Search for the cell housing the specified text and yield its [X, Y] center coordinate. 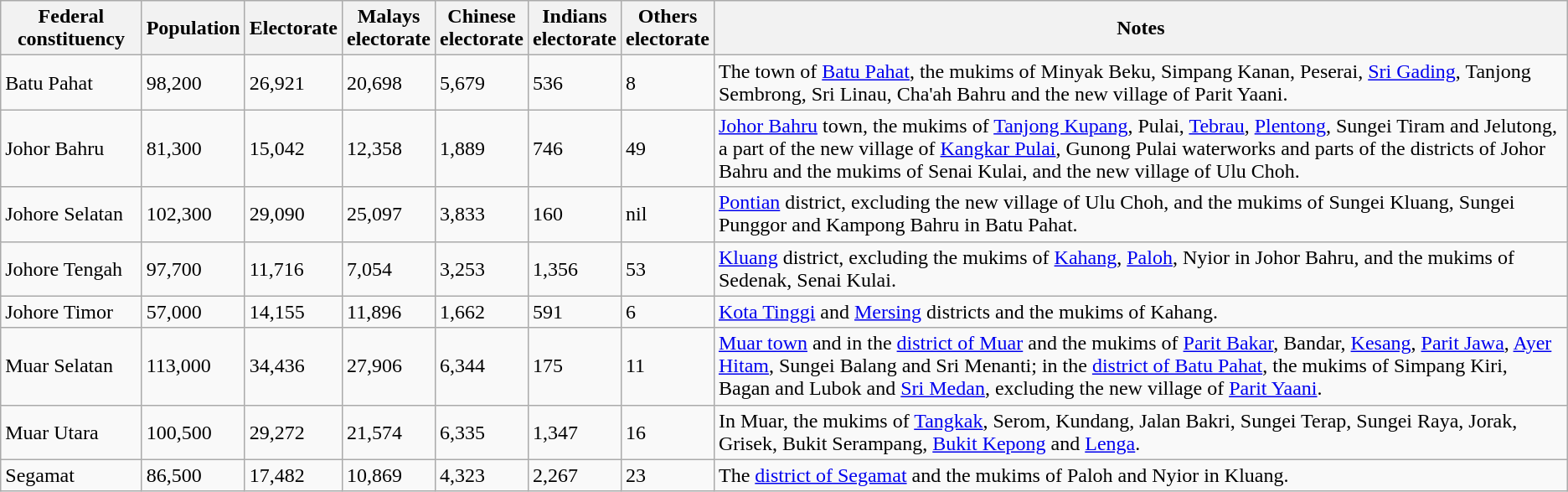
4,323 [482, 475]
21,574 [389, 432]
29,272 [293, 432]
Kluang district, excluding the mukims of Kahang, Paloh, Nyior in Johor Bahru, and the mukims of Sedenak, Senai Kulai. [1141, 268]
160 [575, 215]
1,347 [575, 432]
27,906 [389, 366]
175 [575, 366]
Malayselectorate [389, 28]
25,097 [389, 215]
5,679 [482, 82]
3,833 [482, 215]
11,716 [293, 268]
Federal constituency [71, 28]
8 [667, 82]
53 [667, 268]
20,698 [389, 82]
14,155 [293, 312]
11 [667, 366]
57,000 [193, 312]
29,090 [293, 215]
81,300 [193, 148]
34,436 [293, 366]
1,662 [482, 312]
Muar Selatan [71, 366]
Johor Bahru [71, 148]
Pontian district, excluding the new village of Ulu Choh, and the mukims of Sungei Kluang, Sungei Punggor and Kampong Bahru in Batu Pahat. [1141, 215]
26,921 [293, 82]
12,358 [389, 148]
49 [667, 148]
98,200 [193, 82]
Electorate [293, 28]
86,500 [193, 475]
Muar Utara [71, 432]
11,896 [389, 312]
The district of Segamat and the mukims of Paloh and Nyior in Kluang. [1141, 475]
Kota Tinggi and Mersing districts and the mukims of Kahang. [1141, 312]
15,042 [293, 148]
536 [575, 82]
Johore Tengah [71, 268]
Notes [1141, 28]
113,000 [193, 366]
6,335 [482, 432]
In Muar, the mukims of Tangkak, Serom, Kundang, Jalan Bakri, Sungei Terap, Sungei Raya, Jorak, Grisek, Bukit Serampang, Bukit Kepong and Lenga. [1141, 432]
10,869 [389, 475]
Johore Timor [71, 312]
nil [667, 215]
Batu Pahat [71, 82]
102,300 [193, 215]
7,054 [389, 268]
1,889 [482, 148]
16 [667, 432]
23 [667, 475]
6,344 [482, 366]
17,482 [293, 475]
591 [575, 312]
1,356 [575, 268]
Chineseelectorate [482, 28]
2,267 [575, 475]
Segamat [71, 475]
6 [667, 312]
Otherselectorate [667, 28]
Johore Selatan [71, 215]
746 [575, 148]
Indianselectorate [575, 28]
3,253 [482, 268]
Population [193, 28]
100,500 [193, 432]
97,700 [193, 268]
